Determine the [x, y] coordinate at the center of the cell enclosing the given text.  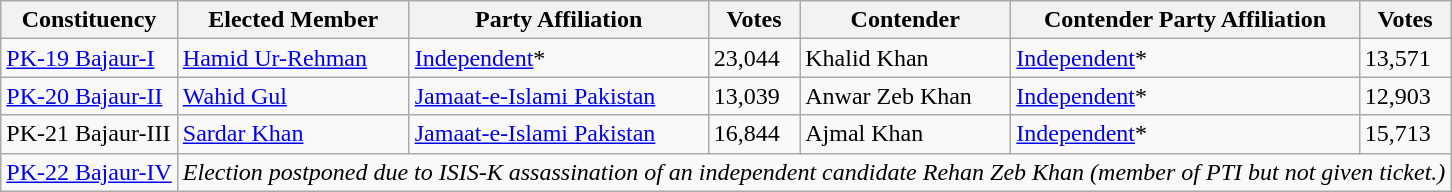
13,571 [1405, 58]
PK-21 Bajaur-III [90, 134]
Anwar Zeb Khan [906, 96]
PK-22 Bajaur-IV [90, 172]
12,903 [1405, 96]
Party Affiliation [558, 20]
Contender Party Affiliation [1185, 20]
15,713 [1405, 134]
Contender [906, 20]
Wahid Gul [293, 96]
Elected Member [293, 20]
Constituency [90, 20]
PK-19 Bajaur-I [90, 58]
Hamid Ur-Rehman [293, 58]
Election postponed due to ISIS-K assassination of an independent candidate Rehan Zeb Khan (member of PTI but not given ticket.) [814, 172]
23,044 [754, 58]
PK-20 Bajaur-II [90, 96]
16,844 [754, 134]
Ajmal Khan [906, 134]
13,039 [754, 96]
Khalid Khan [906, 58]
Sardar Khan [293, 134]
